From the cell containing the given text, extract its center point as (x, y) coordinate. 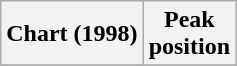
Peakposition (189, 34)
Chart (1998) (72, 34)
